Identify which cell holds the provided text, then report its [X, Y] central coordinate. 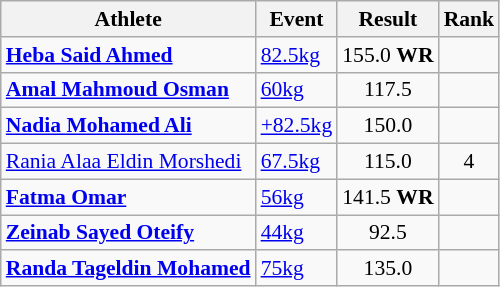
75kg [297, 269]
155.0 WR [388, 55]
+82.5kg [297, 126]
117.5 [388, 90]
Event [297, 19]
Athlete [128, 19]
4 [470, 162]
150.0 [388, 126]
82.5kg [297, 55]
115.0 [388, 162]
Heba Said Ahmed [128, 55]
Fatma Omar [128, 197]
141.5 WR [388, 197]
135.0 [388, 269]
60kg [297, 90]
56kg [297, 197]
Rank [470, 19]
Randa Tageldin Mohamed [128, 269]
67.5kg [297, 162]
92.5 [388, 233]
Zeinab Sayed Oteify [128, 233]
Nadia Mohamed Ali [128, 126]
Result [388, 19]
44kg [297, 233]
Amal Mahmoud Osman [128, 90]
Rania Alaa Eldin Morshedi [128, 162]
